Provide the (x, y) coordinate of the cell's center where the given text is located.  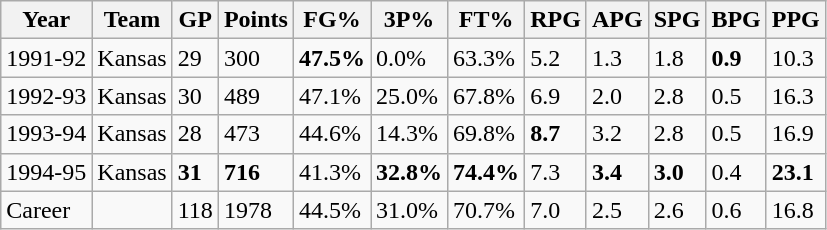
473 (256, 134)
1978 (256, 210)
14.3% (408, 134)
63.3% (486, 58)
16.9 (796, 134)
1992-93 (46, 96)
1993-94 (46, 134)
1991-92 (46, 58)
3.4 (617, 172)
32.8% (408, 172)
7.3 (556, 172)
2.6 (677, 210)
1.3 (617, 58)
0.4 (736, 172)
31.0% (408, 210)
69.8% (486, 134)
74.4% (486, 172)
16.3 (796, 96)
44.6% (332, 134)
FG% (332, 20)
APG (617, 20)
BPG (736, 20)
8.7 (556, 134)
489 (256, 96)
3P% (408, 20)
Points (256, 20)
Year (46, 20)
0.6 (736, 210)
47.5% (332, 58)
716 (256, 172)
47.1% (332, 96)
3.0 (677, 172)
RPG (556, 20)
10.3 (796, 58)
0.0% (408, 58)
5.2 (556, 58)
29 (195, 58)
Career (46, 210)
GP (195, 20)
70.7% (486, 210)
118 (195, 210)
1994-95 (46, 172)
23.1 (796, 172)
PPG (796, 20)
41.3% (332, 172)
7.0 (556, 210)
1.8 (677, 58)
16.8 (796, 210)
67.8% (486, 96)
28 (195, 134)
6.9 (556, 96)
FT% (486, 20)
44.5% (332, 210)
25.0% (408, 96)
3.2 (617, 134)
30 (195, 96)
0.9 (736, 58)
Team (132, 20)
31 (195, 172)
2.0 (617, 96)
2.5 (617, 210)
SPG (677, 20)
300 (256, 58)
